Locate the cell with the specified text and output its [x, y] center coordinate. 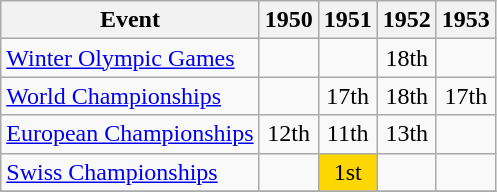
Winter Olympic Games [130, 58]
1953 [466, 20]
Swiss Championships [130, 172]
1st [348, 172]
European Championships [130, 134]
11th [348, 134]
1952 [406, 20]
World Championships [130, 96]
1950 [288, 20]
Event [130, 20]
12th [288, 134]
13th [406, 134]
1951 [348, 20]
